Capture the cell that displays the provided text and extract its (x, y) central coordinate. 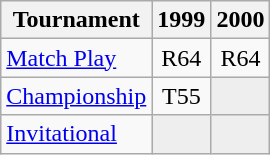
Championship (76, 96)
Match Play (76, 58)
1999 (182, 20)
Invitational (76, 134)
Tournament (76, 20)
2000 (240, 20)
T55 (182, 96)
